Detect which cell encompasses the target text, then output its (X, Y) center coordinate. 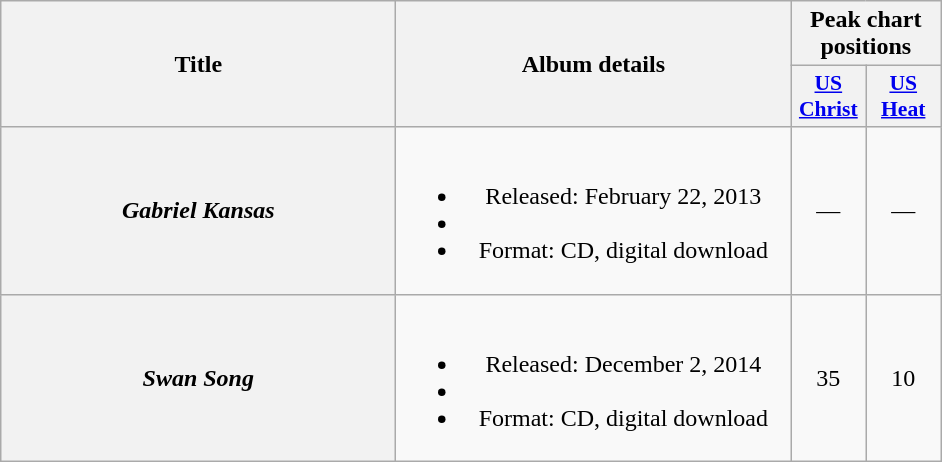
Peak chart positions (866, 34)
Released: December 2, 2014Format: CD, digital download (594, 378)
Gabriel Kansas (198, 210)
Title (198, 64)
Released: February 22, 2013Format: CD, digital download (594, 210)
USChrist (828, 96)
Album details (594, 64)
35 (828, 378)
USHeat (904, 96)
Swan Song (198, 378)
10 (904, 378)
